Detect which cell encompasses the target text, then output its [X, Y] center coordinate. 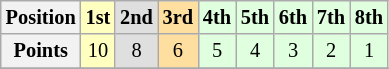
7th [331, 17]
Points [41, 51]
1 [369, 51]
2 [331, 51]
1st [98, 17]
2nd [136, 17]
6 [178, 51]
4th [217, 17]
5th [255, 17]
5 [217, 51]
10 [98, 51]
4 [255, 51]
8 [136, 51]
6th [293, 17]
3rd [178, 17]
8th [369, 17]
Position [41, 17]
3 [293, 51]
